Capture the cell that displays the provided text and extract its [X, Y] central coordinate. 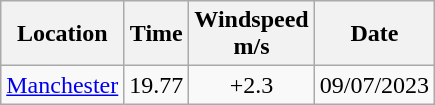
Manchester [62, 85]
19.77 [156, 85]
Windspeedm/s [252, 34]
09/07/2023 [374, 85]
Time [156, 34]
Date [374, 34]
+2.3 [252, 85]
Location [62, 34]
